Extract the (X, Y) coordinate from the center of the cell holding the provided text.  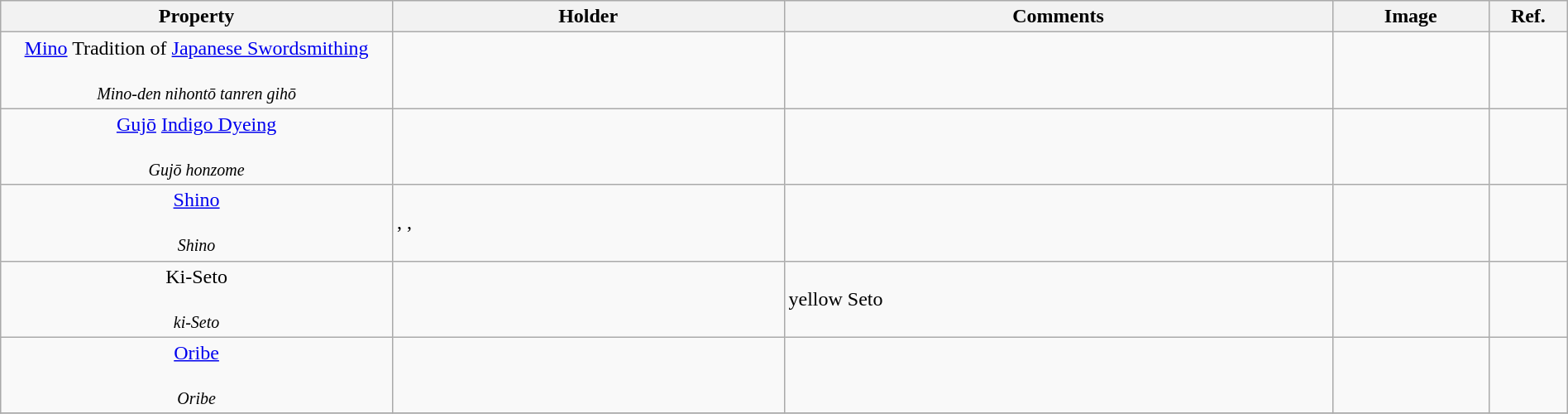
Gujō Indigo DyeingGujō honzome (197, 147)
Property (197, 17)
yellow Seto (1059, 299)
Ref. (1528, 17)
Ki-Setoki-Seto (197, 299)
Image (1411, 17)
ShinoShino (197, 223)
Holder (588, 17)
Comments (1059, 17)
, , (588, 223)
OribeOribe (197, 375)
Mino Tradition of Japanese SwordsmithingMino-den nihontō tanren gihō (197, 70)
